Provide the (x, y) coordinate of the cell's center where the given text is located.  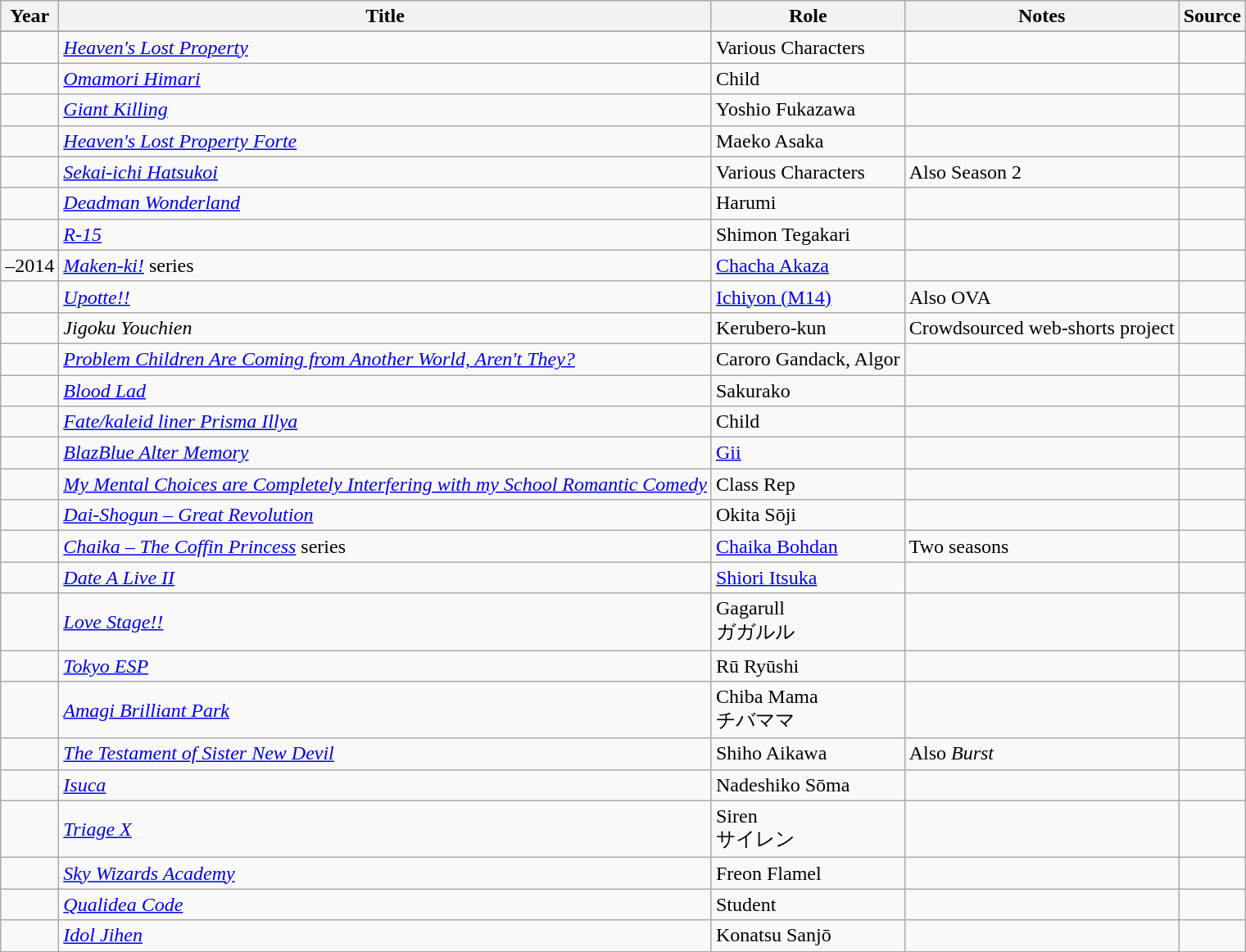
Kerubero-kun (808, 328)
Shimon Tegakari (808, 234)
Idol Jihen (385, 936)
Sirenサイレン (808, 829)
Gii (808, 453)
Also Burst (1042, 754)
My Mental Choices are Completely Interfering with my School Romantic Comedy (385, 484)
Triage X (385, 829)
Okita Sōji (808, 515)
Fate/kaleid liner Prisma Illya (385, 422)
BlazBlue Alter Memory (385, 453)
Nadeshiko Sōma (808, 785)
Chaika – The Coffin Princess series (385, 546)
R-15 (385, 234)
Shiho Aikawa (808, 754)
Harumi (808, 203)
Tokyo ESP (385, 666)
Yoshio Fukazawa (808, 110)
Sekai-ichi Hatsukoi (385, 172)
Date A Live II (385, 578)
Heaven's Lost Property Forte (385, 141)
Dai-Shogun – Great Revolution (385, 515)
Caroro Gandack, Algor (808, 359)
Title (385, 16)
Blood Lad (385, 391)
Class Rep (808, 484)
Sky Wizards Academy (385, 873)
Sakurako (808, 391)
Crowdsourced web-shorts project (1042, 328)
Upotte!! (385, 297)
Also Season 2 (1042, 172)
Chaika Bohdan (808, 546)
Jigoku Youchien (385, 328)
Deadman Wonderland (385, 203)
–2014 (29, 265)
Freon Flamel (808, 873)
Maeko Asaka (808, 141)
Two seasons (1042, 546)
Giant Killing (385, 110)
Heaven's Lost Property (385, 48)
Isuca (385, 785)
Student (808, 904)
Gagarullガガルル (808, 622)
Chacha Akaza (808, 265)
Konatsu Sanjō (808, 936)
Love Stage!! (385, 622)
Year (29, 16)
Notes (1042, 16)
Ichiyon (M14) (808, 297)
Also OVA (1042, 297)
Role (808, 16)
Omamori Himari (385, 79)
Qualidea Code (385, 904)
Shiori Itsuka (808, 578)
Source (1212, 16)
The Testament of Sister New Devil (385, 754)
Maken-ki! series (385, 265)
Rū Ryūshi (808, 666)
Problem Children Are Coming from Another World, Aren't They? (385, 359)
Chiba Mamaチバママ (808, 710)
Amagi Brilliant Park (385, 710)
